Output the (X, Y) coordinate of the center of the cell containing the given text.  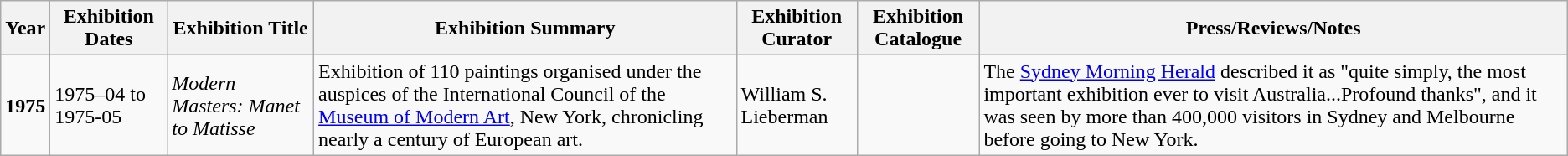
Exhibition Catalogue (918, 29)
Exhibition Summary (525, 29)
Year (25, 29)
Exhibition Curator (797, 29)
Exhibition Dates (109, 29)
1975 (25, 106)
Press/Reviews/Notes (1273, 29)
Exhibition Title (241, 29)
William S. Lieberman (797, 106)
Modern Masters: Manet to Matisse (241, 106)
1975–04 to 1975-05 (109, 106)
